Output the (x, y) coordinate of the center of the cell containing the given text.  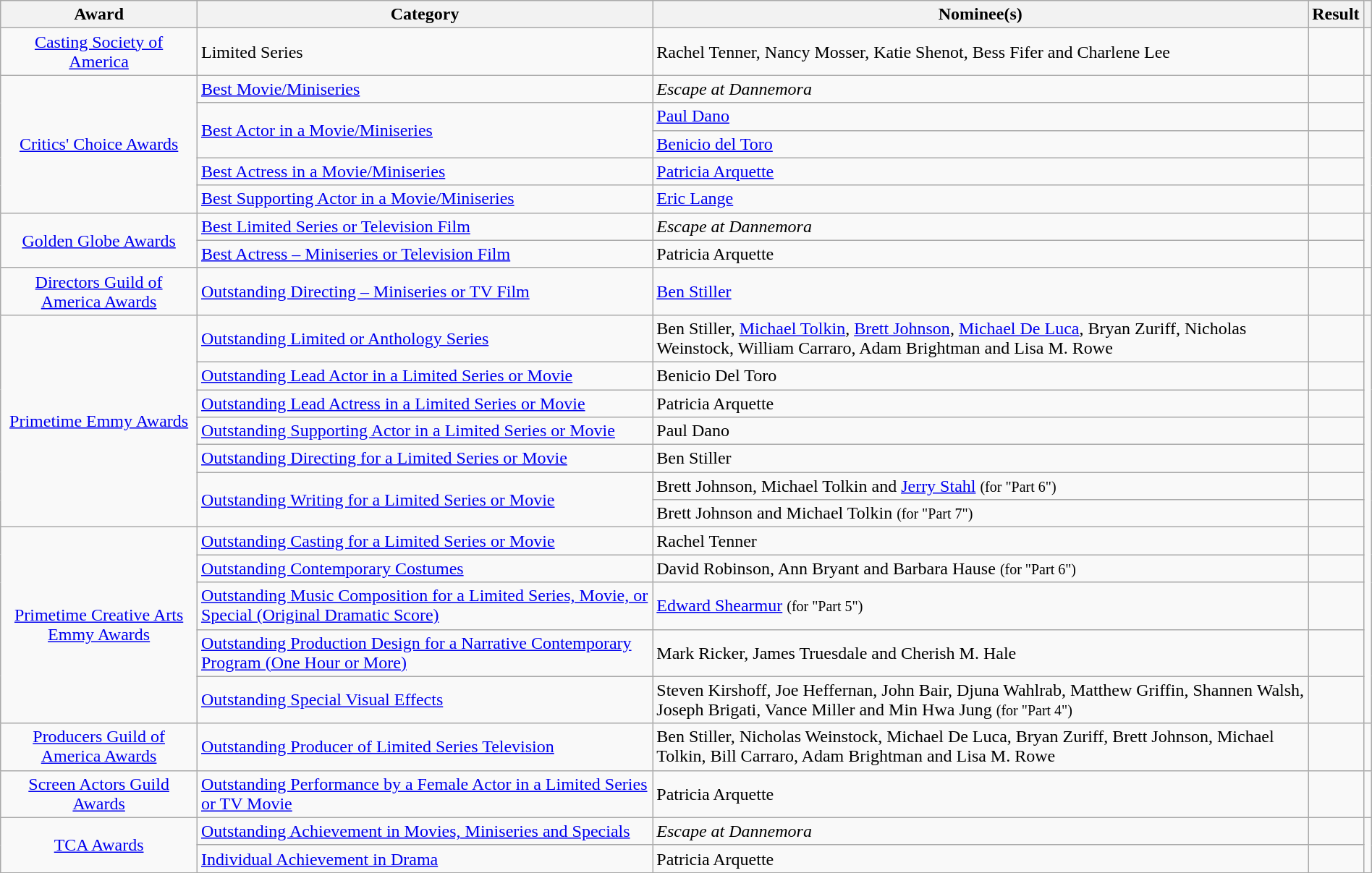
Best Limited Series or Television Film (424, 226)
Award (99, 14)
Outstanding Directing for a Limited Series or Movie (424, 459)
Best Movie/Miniseries (424, 89)
Best Actor in a Movie/Miniseries (424, 130)
TCA Awards (99, 845)
Best Supporting Actor in a Movie/Miniseries (424, 199)
Best Actress in a Movie/Miniseries (424, 171)
Outstanding Limited or Anthology Series (424, 338)
Brett Johnson and Michael Tolkin (for "Part 7") (981, 514)
Primetime Emmy Awards (99, 421)
Outstanding Supporting Actor in a Limited Series or Movie (424, 431)
Individual Achievement in Drama (424, 859)
Golden Globe Awards (99, 240)
Outstanding Lead Actor in a Limited Series or Movie (424, 375)
Outstanding Producer of Limited Series Television (424, 746)
Category (424, 14)
Benicio Del Toro (981, 375)
Producers Guild of America Awards (99, 746)
Outstanding Production Design for a Narrative Contemporary Program (One Hour or More) (424, 652)
Best Actress – Miniseries or Television Film (424, 254)
Outstanding Lead Actress in a Limited Series or Movie (424, 403)
Result (1336, 14)
Brett Johnson, Michael Tolkin and Jerry Stahl (for "Part 6") (981, 486)
Outstanding Achievement in Movies, Miniseries and Specials (424, 831)
Directors Guild of America Awards (99, 291)
Mark Ricker, James Truesdale and Cherish M. Hale (981, 652)
Outstanding Casting for a Limited Series or Movie (424, 541)
Outstanding Music Composition for a Limited Series, Movie, or Special (Original Dramatic Score) (424, 606)
Outstanding Contemporary Costumes (424, 568)
Limited Series (424, 52)
Nominee(s) (981, 14)
Primetime Creative Arts Emmy Awards (99, 625)
Outstanding Directing – Miniseries or TV Film (424, 291)
Screen Actors Guild Awards (99, 794)
Rachel Tenner (981, 541)
Eric Lange (981, 199)
Ben Stiller, Michael Tolkin, Brett Johnson, Michael De Luca, Bryan Zuriff, Nicholas Weinstock, William Carraro, Adam Brightman and Lisa M. Rowe (981, 338)
Critics' Choice Awards (99, 144)
Ben Stiller, Nicholas Weinstock, Michael De Luca, Bryan Zuriff, Brett Johnson, Michael Tolkin, Bill Carraro, Adam Brightman and Lisa M. Rowe (981, 746)
Outstanding Writing for a Limited Series or Movie (424, 500)
David Robinson, Ann Bryant and Barbara Hause (for "Part 6") (981, 568)
Rachel Tenner, Nancy Mosser, Katie Shenot, Bess Fifer and Charlene Lee (981, 52)
Casting Society of America (99, 52)
Outstanding Performance by a Female Actor in a Limited Series or TV Movie (424, 794)
Edward Shearmur (for "Part 5") (981, 606)
Outstanding Special Visual Effects (424, 700)
Benicio del Toro (981, 144)
